Provide the [x, y] coordinate of the cell's center where the given text is located.  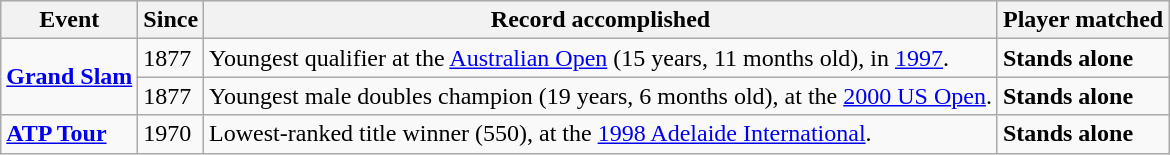
Grand Slam [70, 77]
1970 [171, 134]
ATP Tour [70, 134]
Youngest male doubles champion (19 years, 6 months old), at the 2000 US Open. [601, 96]
Event [70, 20]
Since [171, 20]
Player matched [1082, 20]
Record accomplished [601, 20]
Lowest-ranked title winner (550), at the 1998 Adelaide International. [601, 134]
Youngest qualifier at the Australian Open (15 years, 11 months old), in 1997. [601, 58]
